Scan for the cell matching the given text and deliver its (X, Y) coordinate at center. 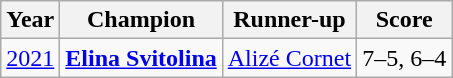
Alizé Cornet (289, 58)
2021 (30, 58)
Elina Svitolina (141, 58)
Score (404, 20)
Runner-up (289, 20)
Champion (141, 20)
7–5, 6–4 (404, 58)
Year (30, 20)
